Return [X, Y] of the center of cell containing provided text 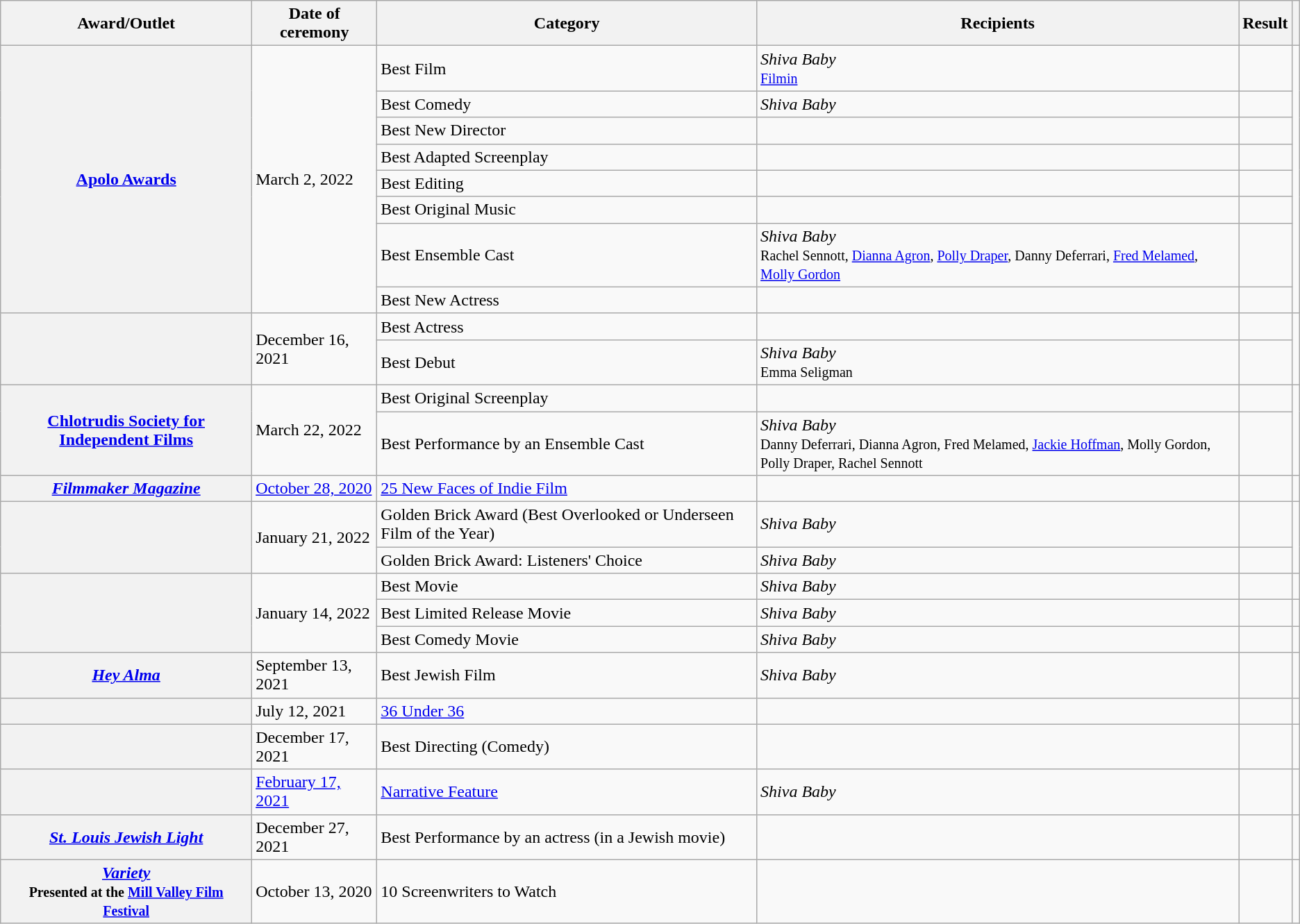
Best Editing [567, 183]
Shiva BabyDanny Deferrari, Dianna Agron, Fred Melamed, Jackie Hoffman, Molly Gordon, Polly Draper, Rachel Sennott [998, 443]
Best Adapted Screenplay [567, 157]
March 22, 2022 [315, 430]
Recipients [998, 24]
Narrative Feature [567, 791]
December 27, 2021 [315, 837]
Shiva Baby Emma Seligman [998, 362]
February 17, 2021 [315, 791]
Award/Outlet [126, 24]
Best Comedy [567, 104]
October 28, 2020 [315, 489]
December 17, 2021 [315, 747]
October 13, 2020 [315, 891]
Golden Brick Award (Best Overlooked or Underseen Film of the Year) [567, 525]
Best Original Music [567, 210]
Best New Director [567, 131]
36 Under 36 [567, 711]
March 2, 2022 [315, 180]
Best Actress [567, 326]
Shiva BabyFilmin [998, 68]
10 Screenwriters to Watch [567, 891]
St. Louis Jewish Light [126, 837]
December 16, 2021 [315, 348]
Category [567, 24]
Hey Alma [126, 675]
July 12, 2021 [315, 711]
Best Jewish Film [567, 675]
Best Original Screenplay [567, 398]
Best Directing (Comedy) [567, 747]
Best New Actress [567, 300]
Best Performance by an actress (in a Jewish movie) [567, 837]
January 21, 2022 [315, 537]
Shiva BabyRachel Sennott, Dianna Agron, Polly Draper, Danny Deferrari, Fred Melamed, Molly Gordon [998, 255]
Best Debut [567, 362]
September 13, 2021 [315, 675]
Result [1265, 24]
Best Limited Release Movie [567, 613]
Date of ceremony [315, 24]
Filmmaker Magazine [126, 489]
Best Movie [567, 587]
Best Film [567, 68]
Chlotrudis Society for Independent Films [126, 430]
January 14, 2022 [315, 613]
Best Performance by an Ensemble Cast [567, 443]
Golden Brick Award: Listeners' Choice [567, 560]
Variety Presented at the Mill Valley Film Festival [126, 891]
Apolo Awards [126, 180]
Best Comedy Movie [567, 639]
25 New Faces of Indie Film [567, 489]
Best Ensemble Cast [567, 255]
